Capture the cell that displays the provided text and extract its [x, y] central coordinate. 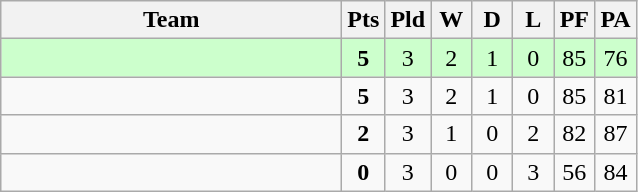
W [452, 20]
56 [574, 172]
D [492, 20]
Pld [408, 20]
L [534, 20]
PA [616, 20]
81 [616, 96]
Team [172, 20]
Pts [364, 20]
76 [616, 58]
87 [616, 134]
82 [574, 134]
PF [574, 20]
84 [616, 172]
